Pinpoint the cell where the given text exists, returning its (x, y) midpoint coordinate. 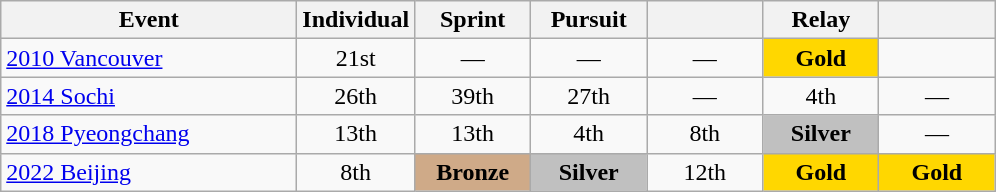
2014 Sochi (149, 96)
2018 Pyeongchang (149, 134)
Sprint (473, 20)
Individual (356, 20)
Bronze (473, 172)
27th (589, 96)
Event (149, 20)
2022 Beijing (149, 172)
Pursuit (589, 20)
2010 Vancouver (149, 58)
39th (473, 96)
12th (705, 172)
21st (356, 58)
26th (356, 96)
Relay (821, 20)
